Find where the given text appears and provide that cell's center as [x, y] coordinate. 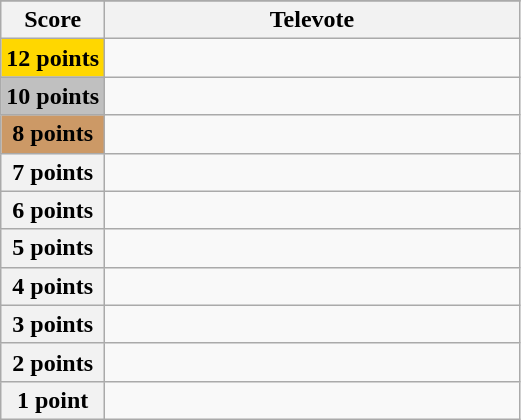
Televote [312, 20]
1 point [53, 400]
7 points [53, 172]
4 points [53, 286]
6 points [53, 210]
3 points [53, 324]
10 points [53, 96]
5 points [53, 248]
Score [53, 20]
2 points [53, 362]
8 points [53, 134]
12 points [53, 58]
